Return the (x, y) coordinate for the center point of the cell that contains the specified text.  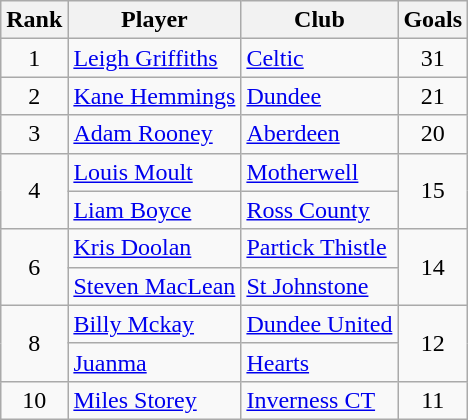
3 (34, 134)
11 (433, 400)
Liam Boyce (154, 210)
6 (34, 267)
10 (34, 400)
20 (433, 134)
Leigh Griffiths (154, 58)
Goals (433, 20)
Juanma (154, 362)
Aberdeen (320, 134)
8 (34, 343)
2 (34, 96)
4 (34, 191)
Club (320, 20)
Ross County (320, 210)
Kris Doolan (154, 248)
Motherwell (320, 172)
Inverness CT (320, 400)
Dundee (320, 96)
21 (433, 96)
Dundee United (320, 324)
31 (433, 58)
Hearts (320, 362)
Billy Mckay (154, 324)
Steven MacLean (154, 286)
1 (34, 58)
Kane Hemmings (154, 96)
Partick Thistle (320, 248)
Adam Rooney (154, 134)
15 (433, 191)
Celtic (320, 58)
St Johnstone (320, 286)
Miles Storey (154, 400)
Louis Moult (154, 172)
Rank (34, 20)
Player (154, 20)
14 (433, 267)
12 (433, 343)
